Locate the cell with the specified text and output its [X, Y] center coordinate. 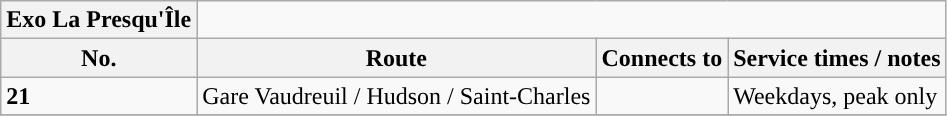
Weekdays, peak only [837, 96]
Route [396, 58]
Exo La Presqu'Île [99, 20]
Connects to [662, 58]
21 [99, 96]
Gare Vaudreuil / Hudson / Saint-Charles [396, 96]
Service times / notes [837, 58]
No. [99, 58]
